Extract the (x, y) coordinate from the center of the cell holding the provided text.  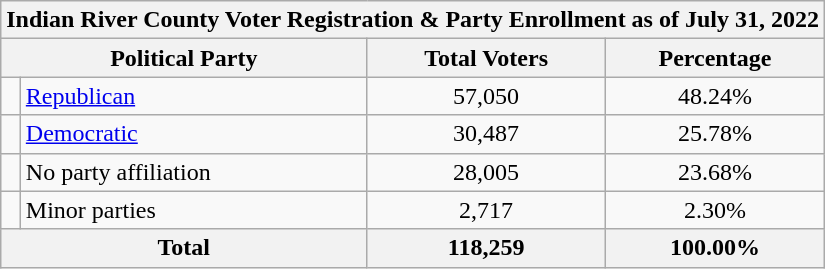
Total (184, 248)
2,717 (486, 210)
57,050 (486, 96)
Indian River County Voter Registration & Party Enrollment as of July 31, 2022 (413, 20)
118,259 (486, 248)
Political Party (184, 58)
30,487 (486, 134)
28,005 (486, 172)
No party affiliation (194, 172)
25.78% (714, 134)
Percentage (714, 58)
Total Voters (486, 58)
Democratic (194, 134)
Minor parties (194, 210)
48.24% (714, 96)
Republican (194, 96)
2.30% (714, 210)
23.68% (714, 172)
100.00% (714, 248)
